Output the [X, Y] coordinate of the center of the cell containing the given text.  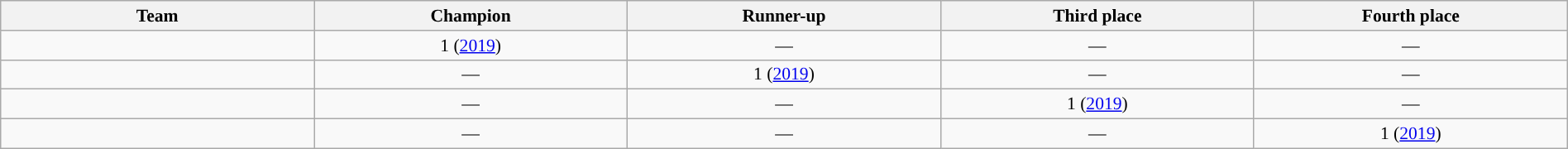
Team [157, 16]
Third place [1097, 16]
Runner-up [784, 16]
Fourth place [1411, 16]
Champion [471, 16]
